Find where the given text appears and provide that cell's center as (x, y) coordinate. 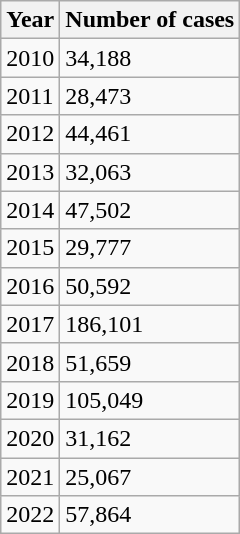
2022 (30, 515)
Number of cases (150, 20)
25,067 (150, 477)
2017 (30, 324)
28,473 (150, 96)
50,592 (150, 286)
186,101 (150, 324)
31,162 (150, 438)
32,063 (150, 172)
51,659 (150, 362)
47,502 (150, 210)
Year (30, 20)
57,864 (150, 515)
105,049 (150, 400)
2019 (30, 400)
29,777 (150, 248)
2011 (30, 96)
2010 (30, 58)
2018 (30, 362)
2016 (30, 286)
2013 (30, 172)
2015 (30, 248)
2014 (30, 210)
34,188 (150, 58)
44,461 (150, 134)
2012 (30, 134)
2020 (30, 438)
2021 (30, 477)
